Find where the given text appears and provide that cell's center as (X, Y) coordinate. 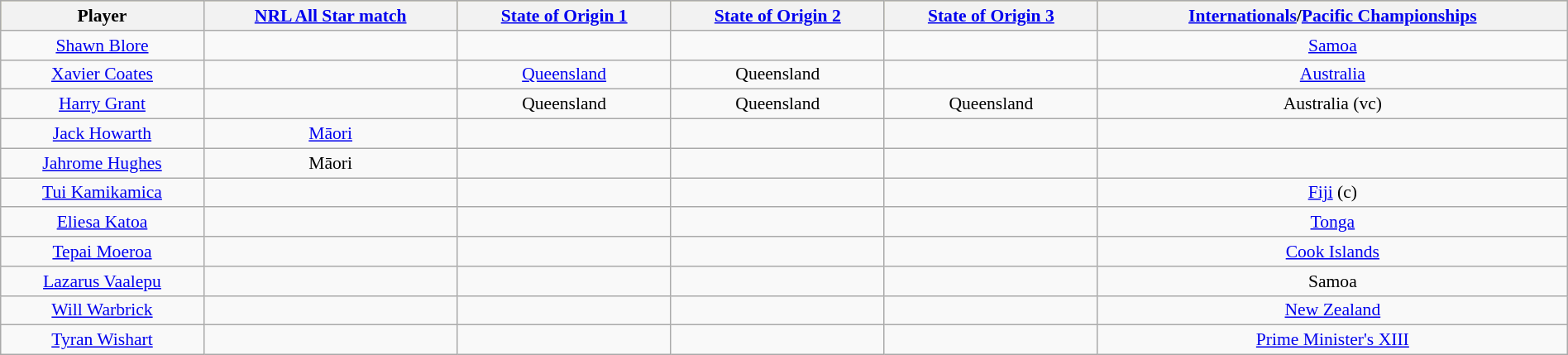
Lazarus Vaalepu (103, 281)
State of Origin 3 (991, 16)
NRL All Star match (331, 16)
State of Origin 1 (564, 16)
Prime Minister's XIII (1332, 340)
State of Origin 2 (777, 16)
Xavier Coates (103, 74)
Player (103, 16)
Harry Grant (103, 104)
Tepai Moeroa (103, 252)
New Zealand (1332, 310)
Tui Kamikamica (103, 193)
Cook Islands (1332, 252)
Jahrome Hughes (103, 163)
Will Warbrick (103, 310)
Tyran Wishart (103, 340)
Eliesa Katoa (103, 223)
Fiji (c) (1332, 193)
Australia (1332, 74)
Internationals/Pacific Championships (1332, 16)
Shawn Blore (103, 46)
Jack Howarth (103, 134)
Australia (vc) (1332, 104)
Tonga (1332, 223)
